Provide the [x, y] coordinate of the cell's center where the given text is located.  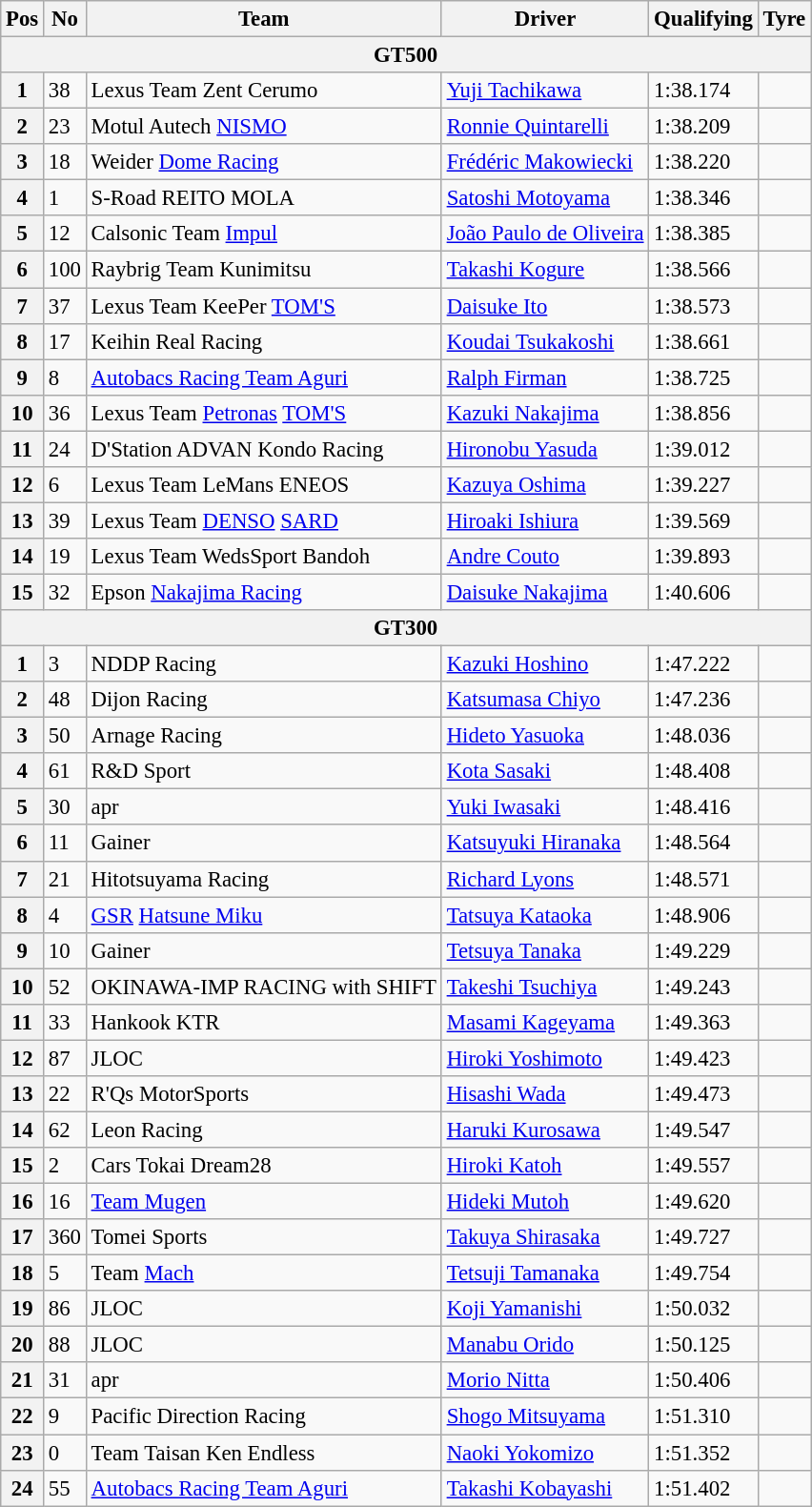
1:47.222 [703, 664]
S-Road REITO MOLA [263, 198]
1:38.385 [703, 234]
1:48.036 [703, 736]
32 [65, 592]
88 [65, 1345]
João Paulo de Oliveira [545, 234]
GT300 [406, 628]
Pos [23, 19]
Epson Nakajima Racing [263, 592]
Takashi Kogure [545, 270]
Tatsuya Kataoka [545, 915]
1:50.406 [703, 1381]
87 [65, 1058]
Lexus Team LeMans ENEOS [263, 485]
Kazuki Hoshino [545, 664]
Daisuke Nakajima [545, 592]
Andre Couto [545, 557]
Raybrig Team Kunimitsu [263, 270]
1:38.856 [703, 413]
Yuji Tachikawa [545, 91]
Naoki Yokomizo [545, 1453]
1:38.566 [703, 270]
1:49.363 [703, 1023]
61 [65, 771]
33 [65, 1023]
Takuya Shirasaka [545, 1237]
Daisuke Ito [545, 306]
1:38.209 [703, 127]
Koudai Tsukakoshi [545, 341]
50 [65, 736]
1:49.557 [703, 1166]
Arnage Racing [263, 736]
Motul Autech NISMO [263, 127]
1:39.227 [703, 485]
Hideki Mutoh [545, 1202]
1:50.125 [703, 1345]
36 [65, 413]
Koji Yamanishi [545, 1309]
Hiroaki Ishiura [545, 520]
NDDP Racing [263, 664]
1:51.352 [703, 1453]
Katsumasa Chiyo [545, 700]
360 [65, 1237]
1:38.220 [703, 162]
1:39.012 [703, 449]
Tetsuya Tanaka [545, 950]
1:49.754 [703, 1273]
Shogo Mitsuyama [545, 1416]
Katsuyuki Hiranaka [545, 844]
Driver [545, 19]
Cars Tokai Dream28 [263, 1166]
31 [65, 1381]
Ronnie Quintarelli [545, 127]
1:49.473 [703, 1094]
48 [65, 700]
86 [65, 1309]
Morio Nitta [545, 1381]
Keihin Real Racing [263, 341]
1:50.032 [703, 1309]
Dijon Racing [263, 700]
1:38.661 [703, 341]
1:38.174 [703, 91]
Ralph Firman [545, 377]
1:51.402 [703, 1488]
Hiroki Yoshimoto [545, 1058]
Tomei Sports [263, 1237]
Hankook KTR [263, 1023]
Pacific Direction Racing [263, 1416]
1:49.423 [703, 1058]
1:38.346 [703, 198]
1:49.243 [703, 987]
1:40.606 [703, 592]
1:51.310 [703, 1416]
Kota Sasaki [545, 771]
Team Taisan Ken Endless [263, 1453]
1:38.725 [703, 377]
Hideto Yasuoka [545, 736]
Tetsuji Tamanaka [545, 1273]
Takeshi Tsuchiya [545, 987]
Lexus Team WedsSport Bandoh [263, 557]
Team Mugen [263, 1202]
Frédéric Makowiecki [545, 162]
37 [65, 306]
Lexus Team Petronas TOM'S [263, 413]
1:39.569 [703, 520]
Kazuki Nakajima [545, 413]
0 [65, 1453]
Satoshi Motoyama [545, 198]
Hiroki Katoh [545, 1166]
1:49.727 [703, 1237]
1:48.571 [703, 879]
62 [65, 1130]
GSR Hatsune Miku [263, 915]
Takashi Kobayashi [545, 1488]
Hitotsuyama Racing [263, 879]
Haruki Kurosawa [545, 1130]
D'Station ADVAN Kondo Racing [263, 449]
Lexus Team KeePer TOM'S [263, 306]
R'Qs MotorSports [263, 1094]
30 [65, 807]
1:49.620 [703, 1202]
Team Mach [263, 1273]
Calsonic Team Impul [263, 234]
1:48.416 [703, 807]
Lexus Team DENSO SARD [263, 520]
Hisashi Wada [545, 1094]
No [65, 19]
20 [23, 1345]
55 [65, 1488]
OKINAWA-IMP RACING with SHIFT [263, 987]
100 [65, 270]
GT500 [406, 55]
Masami Kageyama [545, 1023]
Yuki Iwasaki [545, 807]
52 [65, 987]
Richard Lyons [545, 879]
1:49.547 [703, 1130]
Tyre [783, 19]
1:47.236 [703, 700]
Kazuya Oshima [545, 485]
Hironobu Yasuda [545, 449]
1:48.906 [703, 915]
1:38.573 [703, 306]
1:39.893 [703, 557]
Weider Dome Racing [263, 162]
1:48.408 [703, 771]
Leon Racing [263, 1130]
Qualifying [703, 19]
1:48.564 [703, 844]
Lexus Team Zent Cerumo [263, 91]
38 [65, 91]
Manabu Orido [545, 1345]
R&D Sport [263, 771]
39 [65, 520]
1:49.229 [703, 950]
Team [263, 19]
